Pinpoint the cell where the given text exists, returning its (x, y) midpoint coordinate. 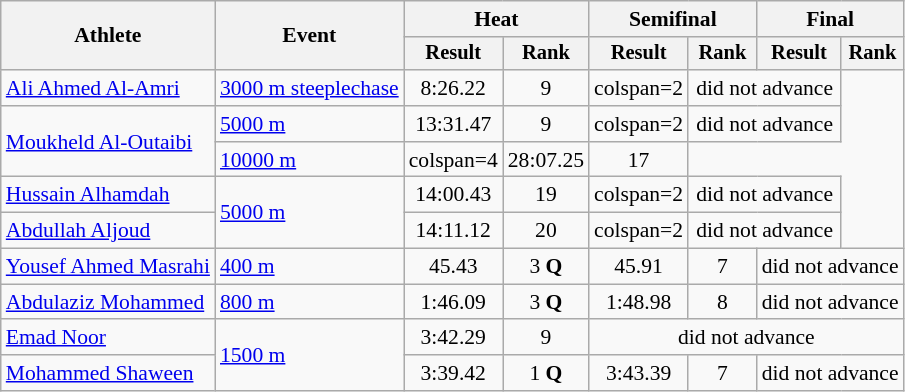
3:42.29 (454, 338)
Hussain Alhamdah (108, 195)
1 Q (546, 373)
28:07.25 (546, 160)
17 (638, 160)
Abdullah Aljoud (108, 231)
10000 m (310, 160)
Final (830, 19)
Ali Ahmed Al-Amri (108, 88)
14:00.43 (454, 195)
400 m (310, 267)
45.91 (638, 267)
Yousef Ahmed Masrahi (108, 267)
Abdulaziz Mohammed (108, 302)
13:31.47 (454, 124)
Heat (496, 19)
Moukheld Al-Outaibi (108, 142)
8 (722, 302)
8:26.22 (454, 88)
Emad Noor (108, 338)
19 (546, 195)
1:48.98 (638, 302)
Athlete (108, 36)
800 m (310, 302)
Event (310, 36)
1:46.09 (454, 302)
1500 m (310, 356)
3:43.39 (638, 373)
3:39.42 (454, 373)
3000 m steeplechase (310, 88)
20 (546, 231)
45.43 (454, 267)
Mohammed Shaween (108, 373)
Semifinal (673, 19)
colspan=4 (454, 160)
14:11.12 (454, 231)
